Return (X, Y) of the center of cell containing provided text 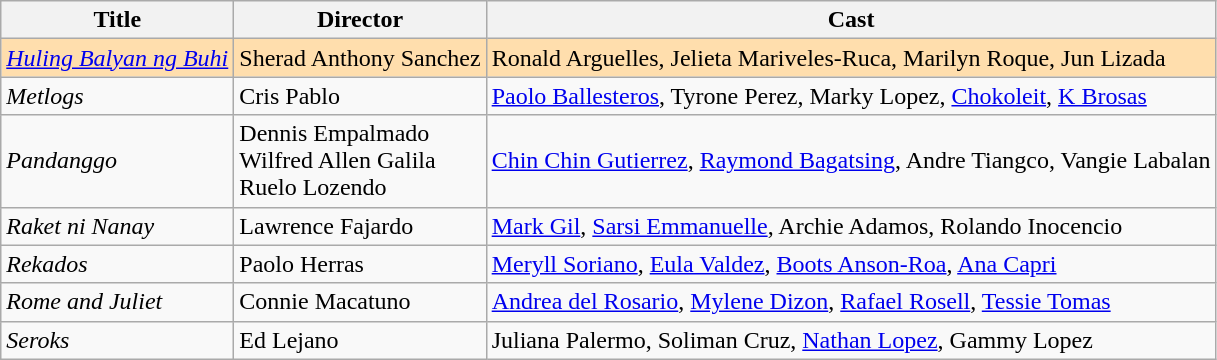
Ronald Arguelles, Jelieta Mariveles-Ruca, Marilyn Roque, Jun Lizada (851, 58)
Paolo Herras (360, 264)
Juliana Palermo, Soliman Cruz, Nathan Lopez, Gammy Lopez (851, 340)
Rome and Juliet (118, 302)
Metlogs (118, 96)
Meryll Soriano, Eula Valdez, Boots Anson-Roa, Ana Capri (851, 264)
Cris Pablo (360, 96)
Paolo Ballesteros, Tyrone Perez, Marky Lopez, Chokoleit, K Brosas (851, 96)
Sherad Anthony Sanchez (360, 58)
Mark Gil, Sarsi Emmanuelle, Archie Adamos, Rolando Inocencio (851, 226)
Connie Macatuno (360, 302)
Andrea del Rosario, Mylene Dizon, Rafael Rosell, Tessie Tomas (851, 302)
Dennis Empalmado Wilfred Allen Galila Ruelo Lozendo (360, 161)
Rekados (118, 264)
Cast (851, 20)
Pandanggo (118, 161)
Title (118, 20)
Raket ni Nanay (118, 226)
Seroks (118, 340)
Huling Balyan ng Buhi (118, 58)
Ed Lejano (360, 340)
Lawrence Fajardo (360, 226)
Director (360, 20)
Chin Chin Gutierrez, Raymond Bagatsing, Andre Tiangco, Vangie Labalan (851, 161)
